Return the (X, Y) coordinate for the center point of the cell that contains the specified text.  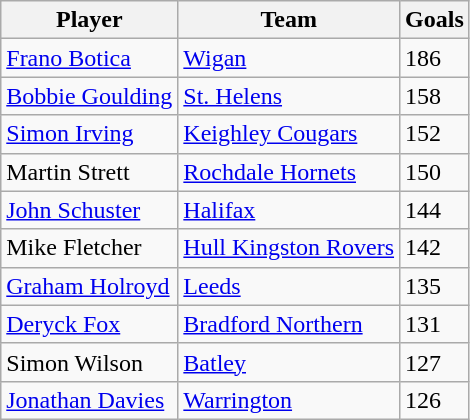
Bobbie Goulding (90, 96)
127 (435, 362)
Wigan (289, 58)
Graham Holroyd (90, 286)
126 (435, 400)
142 (435, 248)
John Schuster (90, 210)
Batley (289, 362)
Team (289, 20)
Player (90, 20)
Deryck Fox (90, 324)
Warrington (289, 400)
Keighley Cougars (289, 134)
186 (435, 58)
Leeds (289, 286)
144 (435, 210)
Goals (435, 20)
Jonathan Davies (90, 400)
131 (435, 324)
Martin Strett (90, 172)
150 (435, 172)
Mike Fletcher (90, 248)
Frano Botica (90, 58)
152 (435, 134)
Simon Wilson (90, 362)
Simon Irving (90, 134)
Bradford Northern (289, 324)
158 (435, 96)
Rochdale Hornets (289, 172)
Halifax (289, 210)
Hull Kingston Rovers (289, 248)
St. Helens (289, 96)
135 (435, 286)
